Locate the cell with the specified text and output its (x, y) center coordinate. 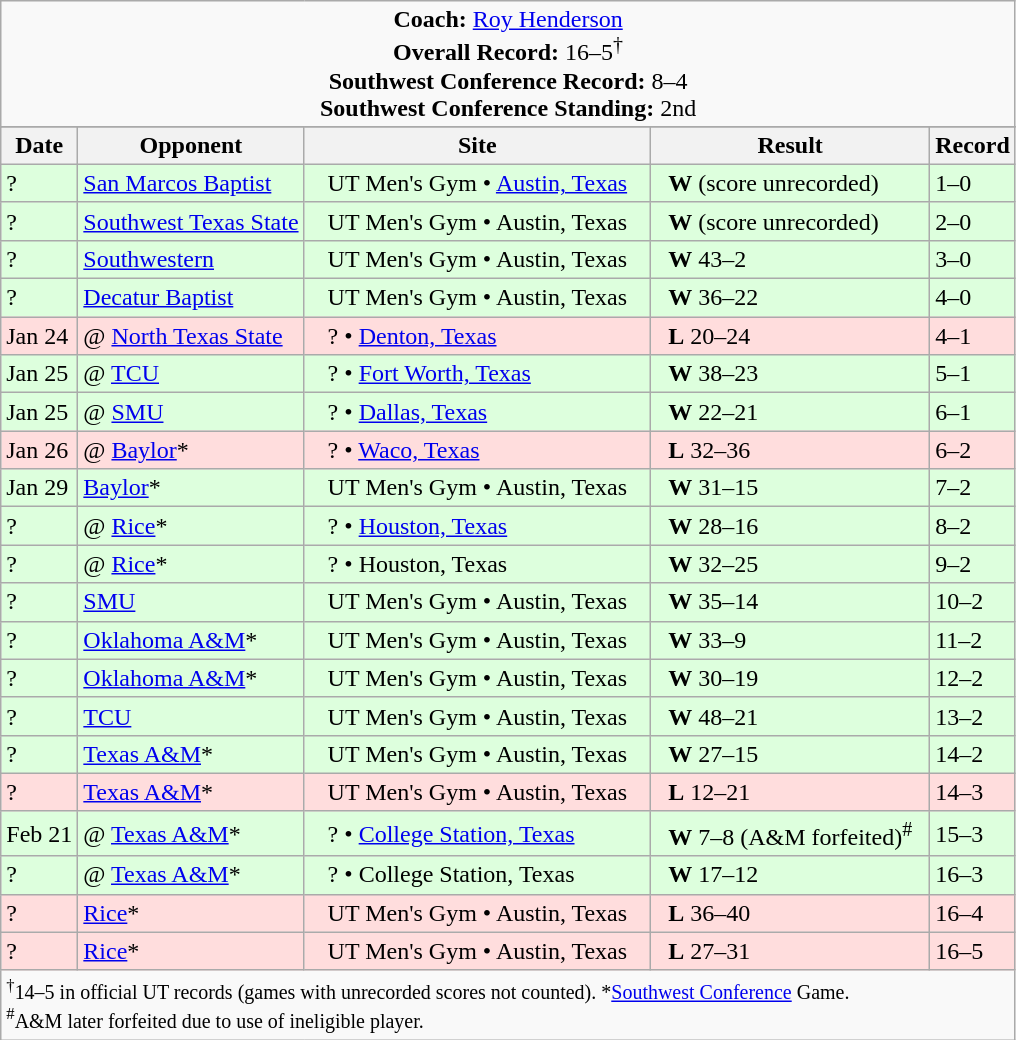
W 48–21 (790, 716)
5–1 (973, 374)
Coach: Roy HendersonOverall Record: 16–5†Southwest Conference Record: 8–4Southwest Conference Standing: 2nd (508, 64)
16–3 (973, 875)
W 36–22 (790, 298)
Southwestern (191, 259)
12–2 (973, 678)
Decatur Baptist (191, 298)
L 20–24 (790, 336)
San Marcos Baptist (191, 183)
14–3 (973, 792)
@ SMU (191, 412)
? • Denton, Texas (478, 336)
16–4 (973, 913)
4–0 (973, 298)
Site (478, 145)
W 17–12 (790, 875)
W 27–15 (790, 754)
? • Fort Worth, Texas (478, 374)
6–2 (973, 450)
@ Baylor* (191, 450)
L 27–31 (790, 951)
Opponent (191, 145)
Southwest Texas State (191, 221)
W 28–16 (790, 526)
15–3 (973, 834)
@ North Texas State (191, 336)
14–2 (973, 754)
@ TCU (191, 374)
L 12–21 (790, 792)
1–0 (973, 183)
W 32–25 (790, 564)
Baylor* (191, 488)
13–2 (973, 716)
SMU (191, 602)
11–2 (973, 640)
W 31–15 (790, 488)
Feb 21 (40, 834)
Date (40, 145)
W 43–2 (790, 259)
W 35–14 (790, 602)
L 36–40 (790, 913)
9–2 (973, 564)
? • Dallas, Texas (478, 412)
Jan 29 (40, 488)
? • Waco, Texas (478, 450)
16–5 (973, 951)
L 32–36 (790, 450)
Result (790, 145)
W 33–9 (790, 640)
Record (973, 145)
7–2 (973, 488)
W 30–19 (790, 678)
8–2 (973, 526)
4–1 (973, 336)
W 7–8 (A&M forfeited)# (790, 834)
2–0 (973, 221)
W 22–21 (790, 412)
6–1 (973, 412)
3–0 (973, 259)
TCU (191, 716)
Jan 24 (40, 336)
W 38–23 (790, 374)
Jan 26 (40, 450)
10–2 (973, 602)
